Return (x, y) of the center of cell containing provided text 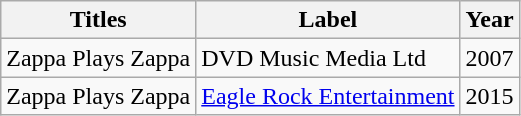
Year (490, 20)
2015 (490, 96)
Titles (98, 20)
Label (328, 20)
DVD Music Media Ltd (328, 58)
2007 (490, 58)
Eagle Rock Entertainment (328, 96)
